Detect which cell encompasses the target text, then output its (x, y) center coordinate. 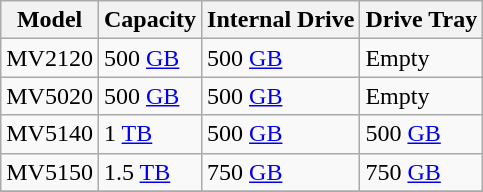
1 TB (150, 134)
MV2120 (50, 58)
Capacity (150, 20)
MV5140 (50, 134)
Internal Drive (281, 20)
Drive Tray (422, 20)
Model (50, 20)
MV5020 (50, 96)
1.5 TB (150, 172)
MV5150 (50, 172)
